Provide the (X, Y) coordinate of the cell's center where the given text is located.  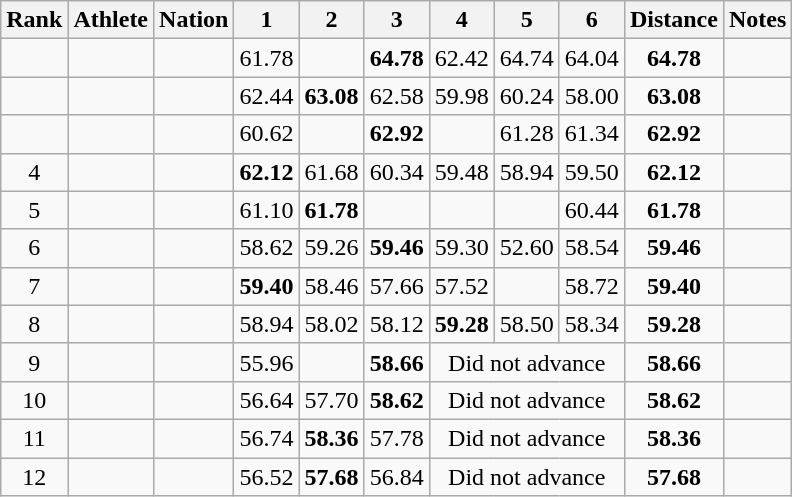
11 (34, 438)
59.30 (462, 248)
60.24 (526, 96)
61.28 (526, 134)
59.26 (332, 248)
59.50 (592, 172)
Athlete (111, 20)
55.96 (266, 362)
56.84 (396, 477)
56.64 (266, 400)
8 (34, 324)
62.42 (462, 58)
61.10 (266, 210)
57.70 (332, 400)
12 (34, 477)
59.98 (462, 96)
60.34 (396, 172)
64.74 (526, 58)
57.78 (396, 438)
58.12 (396, 324)
Nation (194, 20)
58.50 (526, 324)
57.66 (396, 286)
58.02 (332, 324)
3 (396, 20)
62.58 (396, 96)
60.44 (592, 210)
61.34 (592, 134)
58.00 (592, 96)
10 (34, 400)
Distance (674, 20)
56.74 (266, 438)
57.52 (462, 286)
Notes (757, 20)
60.62 (266, 134)
58.54 (592, 248)
7 (34, 286)
62.44 (266, 96)
1 (266, 20)
9 (34, 362)
64.04 (592, 58)
58.46 (332, 286)
58.72 (592, 286)
2 (332, 20)
59.48 (462, 172)
52.60 (526, 248)
Rank (34, 20)
61.68 (332, 172)
56.52 (266, 477)
58.34 (592, 324)
